Identify which cell holds the provided text, then report its (x, y) central coordinate. 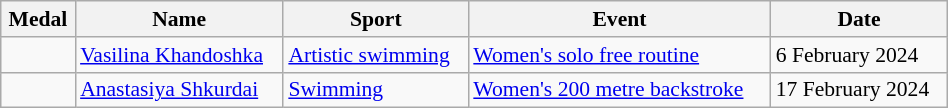
Date (860, 19)
Women's 200 metre backstroke (619, 90)
6 February 2024 (860, 55)
17 February 2024 (860, 90)
Anastasiya Shkurdai (179, 90)
Vasilina Khandoshka (179, 55)
Medal (38, 19)
Event (619, 19)
Artistic swimming (376, 55)
Swimming (376, 90)
Women's solo free routine (619, 55)
Sport (376, 19)
Name (179, 19)
